Determine the (x, y) coordinate at the center of the cell enclosing the given text.  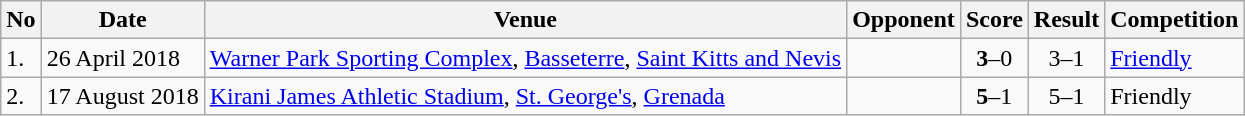
Date (122, 20)
Competition (1174, 20)
3–1 (1066, 58)
26 April 2018 (122, 58)
Score (994, 20)
1. (21, 58)
No (21, 20)
17 August 2018 (122, 96)
2. (21, 96)
Venue (525, 20)
Kirani James Athletic Stadium, St. George's, Grenada (525, 96)
Warner Park Sporting Complex, Basseterre, Saint Kitts and Nevis (525, 58)
Result (1066, 20)
Opponent (904, 20)
3–0 (994, 58)
